Identify which cell holds the provided text, then report its (X, Y) central coordinate. 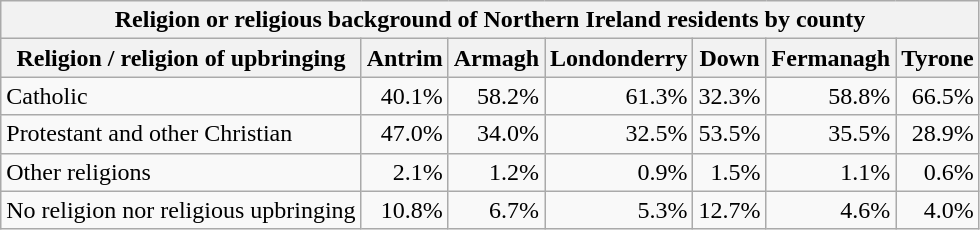
66.5% (938, 96)
35.5% (831, 134)
58.8% (831, 96)
61.3% (619, 96)
47.0% (404, 134)
4.0% (938, 210)
10.8% (404, 210)
Down (730, 58)
Religion / religion of upbringing (181, 58)
Tyrone (938, 58)
12.7% (730, 210)
Londonderry (619, 58)
28.9% (938, 134)
Antrim (404, 58)
0.6% (938, 172)
4.6% (831, 210)
Fermanagh (831, 58)
1.2% (496, 172)
32.5% (619, 134)
1.5% (730, 172)
5.3% (619, 210)
Religion or religious background of Northern Ireland residents by county (490, 20)
0.9% (619, 172)
Catholic (181, 96)
Armagh (496, 58)
Other religions (181, 172)
58.2% (496, 96)
2.1% (404, 172)
53.5% (730, 134)
Protestant and other Christian (181, 134)
6.7% (496, 210)
32.3% (730, 96)
No religion nor religious upbringing (181, 210)
34.0% (496, 134)
40.1% (404, 96)
1.1% (831, 172)
